Provide the (X, Y) coordinate of the cell's center where the given text is located.  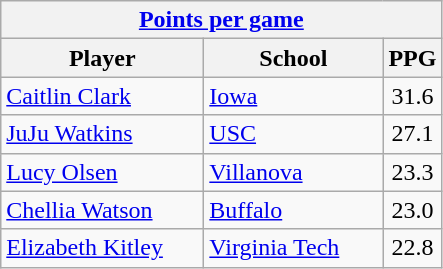
Virginia Tech (294, 248)
Points per game (222, 20)
27.1 (412, 134)
Caitlin Clark (102, 96)
Chellia Watson (102, 210)
JuJu Watkins (102, 134)
Player (102, 58)
Lucy Olsen (102, 172)
Iowa (294, 96)
Buffalo (294, 210)
School (294, 58)
USC (294, 134)
Elizabeth Kitley (102, 248)
22.8 (412, 248)
23.0 (412, 210)
Villanova (294, 172)
23.3 (412, 172)
PPG (412, 58)
31.6 (412, 96)
